Pinpoint the cell where the given text exists, returning its [x, y] midpoint coordinate. 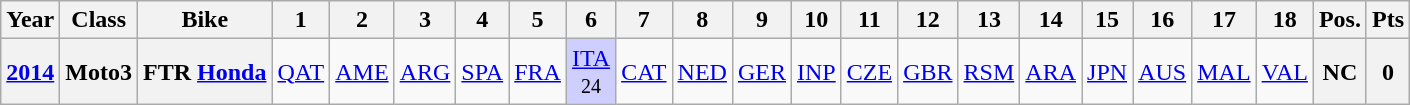
CAT [644, 72]
JPN [1108, 72]
CZE [869, 72]
5 [538, 20]
6 [590, 20]
11 [869, 20]
13 [989, 20]
Pts [1388, 20]
GBR [928, 72]
VAL [1284, 72]
FTR Honda [205, 72]
Year [30, 20]
SPA [482, 72]
9 [762, 20]
14 [1051, 20]
18 [1284, 20]
Pos. [1340, 20]
NC [1340, 72]
7 [644, 20]
AME [362, 72]
2 [362, 20]
16 [1162, 20]
15 [1108, 20]
0 [1388, 72]
ITA24 [590, 72]
8 [702, 20]
2014 [30, 72]
MAL [1224, 72]
NED [702, 72]
4 [482, 20]
QAT [301, 72]
Class [99, 20]
AUS [1162, 72]
Moto3 [99, 72]
GER [762, 72]
ARA [1051, 72]
FRA [538, 72]
INP [816, 72]
Bike [205, 20]
10 [816, 20]
17 [1224, 20]
RSM [989, 72]
3 [425, 20]
12 [928, 20]
ARG [425, 72]
1 [301, 20]
